Return the (x, y) coordinate for the center point of the cell that contains the specified text.  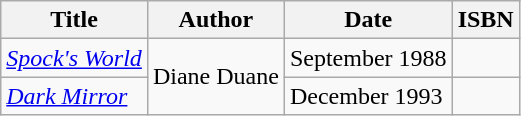
Dark Mirror (74, 96)
Spock's World (74, 58)
Diane Duane (216, 77)
Date (368, 20)
Title (74, 20)
Author (216, 20)
ISBN (486, 20)
December 1993 (368, 96)
September 1988 (368, 58)
